Return [X, Y] of the center of cell containing provided text 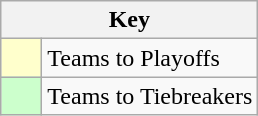
Key [130, 20]
Teams to Playoffs [150, 58]
Teams to Tiebreakers [150, 96]
